From the cell containing the given text, extract its center point as (X, Y) coordinate. 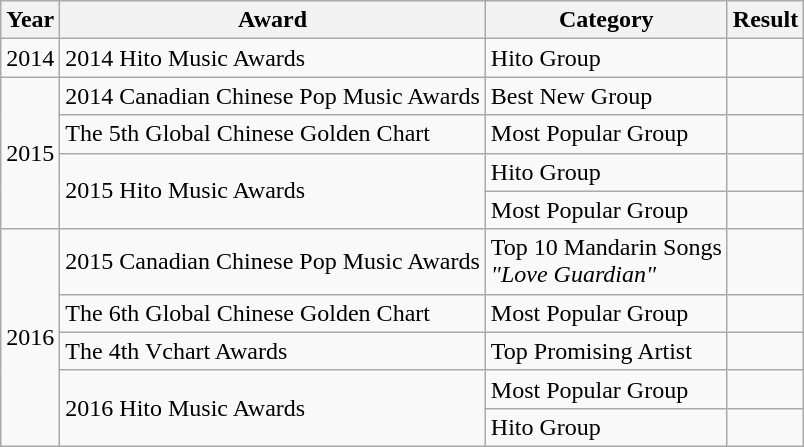
2016 (30, 338)
2015 Hito Music Awards (272, 191)
2015 (30, 153)
Category (606, 20)
2015 Canadian Chinese Pop Music Awards (272, 262)
Top Promising Artist (606, 351)
2014 (30, 58)
The 6th Global Chinese Golden Chart (272, 313)
2016 Hito Music Awards (272, 408)
Year (30, 20)
Best New Group (606, 96)
Award (272, 20)
2014 Canadian Chinese Pop Music Awards (272, 96)
2014 Hito Music Awards (272, 58)
The 5th Global Chinese Golden Chart (272, 134)
Result (765, 20)
The 4th Vchart Awards (272, 351)
Top 10 Mandarin Songs"Love Guardian" (606, 262)
